Detect which cell encompasses the target text, then output its (X, Y) center coordinate. 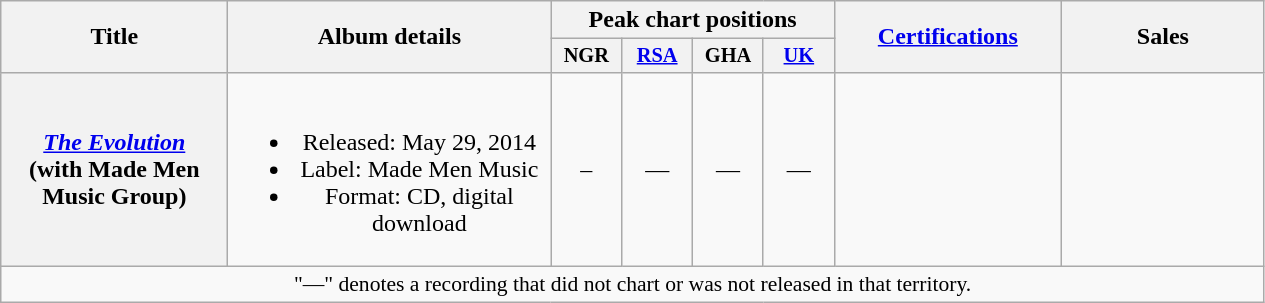
The Evolution(with Made Men Music Group) (114, 169)
UK (798, 56)
NGR (586, 56)
Certifications (948, 37)
Released: May 29, 2014Label: Made Men MusicFormat: CD, digital download (390, 169)
"—" denotes a recording that did not chart or was not released in that territory. (633, 285)
RSA (658, 56)
– (586, 169)
Sales (1162, 37)
Title (114, 37)
Peak chart positions (692, 20)
GHA (728, 56)
Album details (390, 37)
